Find where the given text appears and provide that cell's center as (X, Y) coordinate. 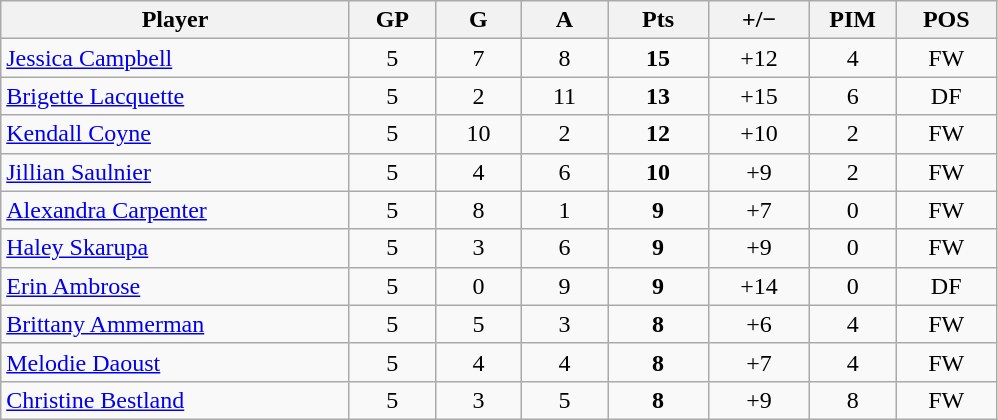
Alexandra Carpenter (176, 210)
15 (658, 58)
PIM (853, 20)
Christine Bestland (176, 400)
Player (176, 20)
7 (478, 58)
+/− (760, 20)
12 (658, 134)
Brittany Ammerman (176, 324)
Jillian Saulnier (176, 172)
Brigette Lacquette (176, 96)
+14 (760, 286)
+6 (760, 324)
+15 (760, 96)
POS (946, 20)
G (478, 20)
A (564, 20)
+10 (760, 134)
+12 (760, 58)
Haley Skarupa (176, 248)
Melodie Daoust (176, 362)
Kendall Coyne (176, 134)
GP (392, 20)
Erin Ambrose (176, 286)
Pts (658, 20)
Jessica Campbell (176, 58)
1 (564, 210)
11 (564, 96)
13 (658, 96)
